Search for the cell housing the specified text and yield its [x, y] center coordinate. 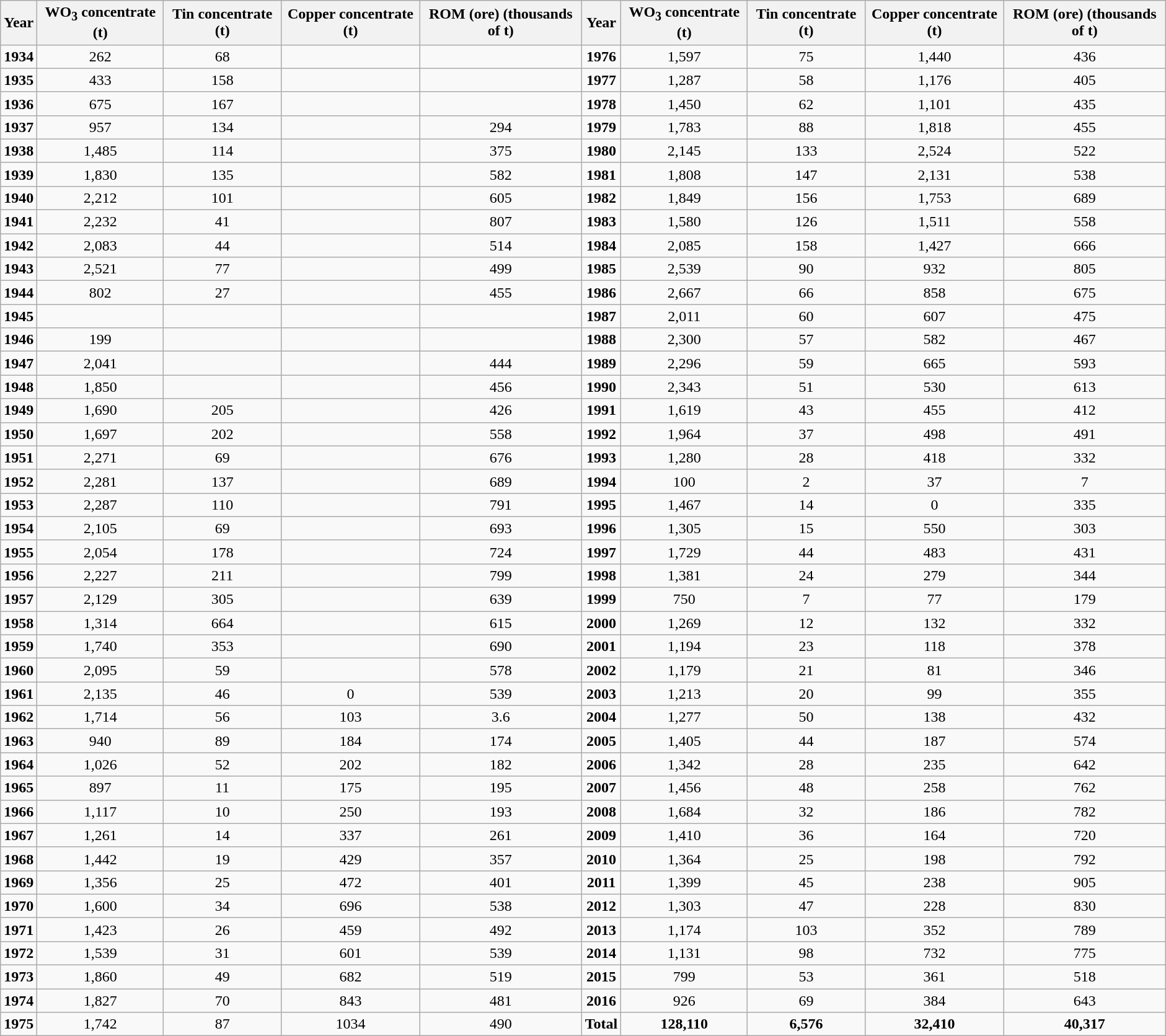
135 [223, 174]
1,740 [100, 647]
693 [501, 528]
1938 [19, 151]
261 [501, 835]
682 [351, 977]
1,194 [684, 647]
1979 [601, 127]
2,227 [100, 575]
1940 [19, 198]
782 [1085, 812]
2001 [601, 647]
2005 [601, 741]
1,485 [100, 151]
1980 [601, 151]
433 [100, 80]
1,303 [684, 906]
676 [501, 458]
932 [935, 269]
24 [806, 575]
1,026 [100, 764]
472 [351, 882]
578 [501, 670]
1991 [601, 410]
1968 [19, 859]
26 [223, 929]
1997 [601, 552]
1,600 [100, 906]
47 [806, 906]
519 [501, 977]
2004 [601, 717]
642 [1085, 764]
2,145 [684, 151]
1937 [19, 127]
45 [806, 882]
31 [223, 953]
720 [1085, 835]
435 [1085, 104]
1952 [19, 481]
1,117 [100, 812]
138 [935, 717]
2007 [601, 788]
2,105 [100, 528]
1,684 [684, 812]
775 [1085, 953]
2,131 [935, 174]
498 [935, 434]
2,129 [100, 600]
2,041 [100, 363]
305 [223, 600]
100 [684, 481]
70 [223, 1001]
2000 [601, 623]
2,083 [100, 246]
1950 [19, 434]
36 [806, 835]
792 [1085, 859]
378 [1085, 647]
1,964 [684, 434]
2,300 [684, 340]
732 [935, 953]
1947 [19, 363]
2,095 [100, 670]
1976 [601, 56]
167 [223, 104]
1986 [601, 293]
1989 [601, 363]
66 [806, 293]
99 [935, 694]
1,399 [684, 882]
68 [223, 56]
110 [223, 505]
1944 [19, 293]
57 [806, 340]
19 [223, 859]
178 [223, 552]
1,830 [100, 174]
405 [1085, 80]
1990 [601, 387]
1948 [19, 387]
134 [223, 127]
118 [935, 647]
1,131 [684, 953]
690 [501, 647]
1962 [19, 717]
696 [351, 906]
2,343 [684, 387]
1,364 [684, 859]
1973 [19, 977]
2011 [601, 882]
643 [1085, 1001]
1942 [19, 246]
802 [100, 293]
50 [806, 717]
337 [351, 835]
335 [1085, 505]
1,342 [684, 764]
2014 [601, 953]
32 [806, 812]
1,597 [684, 56]
132 [935, 623]
355 [1085, 694]
199 [100, 340]
1960 [19, 670]
1988 [601, 340]
156 [806, 198]
1,818 [935, 127]
87 [223, 1024]
2010 [601, 859]
235 [935, 764]
456 [501, 387]
1,467 [684, 505]
51 [806, 387]
665 [935, 363]
2,524 [935, 151]
101 [223, 198]
2 [806, 481]
2015 [601, 977]
2006 [601, 764]
303 [1085, 528]
62 [806, 104]
2,296 [684, 363]
1034 [351, 1024]
550 [935, 528]
1998 [601, 575]
1971 [19, 929]
1,261 [100, 835]
830 [1085, 906]
46 [223, 694]
114 [223, 151]
3.6 [501, 717]
352 [935, 929]
490 [501, 1024]
613 [1085, 387]
48 [806, 788]
53 [806, 977]
1995 [601, 505]
1953 [19, 505]
98 [806, 953]
2008 [601, 812]
1994 [601, 481]
1,742 [100, 1024]
258 [935, 788]
1996 [601, 528]
1957 [19, 600]
187 [935, 741]
1,174 [684, 929]
353 [223, 647]
1,442 [100, 859]
666 [1085, 246]
147 [806, 174]
1,356 [100, 882]
133 [806, 151]
1,427 [935, 246]
1951 [19, 458]
193 [501, 812]
1972 [19, 953]
1993 [601, 458]
10 [223, 812]
1934 [19, 56]
1,423 [100, 929]
238 [935, 882]
1978 [601, 104]
2,521 [100, 269]
1,619 [684, 410]
436 [1085, 56]
1970 [19, 906]
601 [351, 953]
294 [501, 127]
1,860 [100, 977]
2,539 [684, 269]
2,054 [100, 552]
2012 [601, 906]
426 [501, 410]
2,667 [684, 293]
205 [223, 410]
1,269 [684, 623]
2,085 [684, 246]
401 [501, 882]
412 [1085, 410]
2,011 [684, 316]
762 [1085, 788]
791 [501, 505]
1965 [19, 788]
2,212 [100, 198]
20 [806, 694]
49 [223, 977]
1,729 [684, 552]
481 [501, 1001]
593 [1085, 363]
1974 [19, 1001]
1956 [19, 575]
1963 [19, 741]
2013 [601, 929]
1,690 [100, 410]
34 [223, 906]
467 [1085, 340]
1,450 [684, 104]
1954 [19, 528]
499 [501, 269]
375 [501, 151]
492 [501, 929]
1,287 [684, 80]
1992 [601, 434]
1,101 [935, 104]
1,849 [684, 198]
81 [935, 670]
27 [223, 293]
250 [351, 812]
418 [935, 458]
126 [806, 222]
664 [223, 623]
228 [935, 906]
175 [351, 788]
2,271 [100, 458]
1984 [601, 246]
195 [501, 788]
56 [223, 717]
1961 [19, 694]
1959 [19, 647]
182 [501, 764]
615 [501, 623]
605 [501, 198]
346 [1085, 670]
530 [935, 387]
2,287 [100, 505]
1,176 [935, 80]
344 [1085, 575]
1985 [601, 269]
1983 [601, 222]
6,576 [806, 1024]
211 [223, 575]
Total [601, 1024]
361 [935, 977]
429 [351, 859]
522 [1085, 151]
431 [1085, 552]
1946 [19, 340]
483 [935, 552]
384 [935, 1001]
1966 [19, 812]
1,783 [684, 127]
926 [684, 1001]
357 [501, 859]
514 [501, 246]
58 [806, 80]
32,410 [935, 1024]
639 [501, 600]
23 [806, 647]
789 [1085, 929]
43 [806, 410]
1,305 [684, 528]
1,850 [100, 387]
1,580 [684, 222]
807 [501, 222]
174 [501, 741]
491 [1085, 434]
475 [1085, 316]
1977 [601, 80]
2016 [601, 1001]
1,280 [684, 458]
1,405 [684, 741]
1,277 [684, 717]
21 [806, 670]
843 [351, 1001]
1,539 [100, 953]
2,232 [100, 222]
184 [351, 741]
1,753 [935, 198]
940 [100, 741]
1945 [19, 316]
957 [100, 127]
1969 [19, 882]
2009 [601, 835]
90 [806, 269]
1,179 [684, 670]
1975 [19, 1024]
724 [501, 552]
1943 [19, 269]
1,697 [100, 434]
40,317 [1085, 1024]
1941 [19, 222]
1999 [601, 600]
1967 [19, 835]
2,135 [100, 694]
432 [1085, 717]
262 [100, 56]
1935 [19, 80]
164 [935, 835]
2002 [601, 670]
128,110 [684, 1024]
41 [223, 222]
12 [806, 623]
574 [1085, 741]
459 [351, 929]
279 [935, 575]
1936 [19, 104]
198 [935, 859]
52 [223, 764]
1981 [601, 174]
179 [1085, 600]
905 [1085, 882]
897 [100, 788]
1,381 [684, 575]
1,808 [684, 174]
1987 [601, 316]
1939 [19, 174]
15 [806, 528]
607 [935, 316]
1,440 [935, 56]
1,827 [100, 1001]
1955 [19, 552]
518 [1085, 977]
1958 [19, 623]
2003 [601, 694]
60 [806, 316]
1,314 [100, 623]
1,410 [684, 835]
805 [1085, 269]
1,213 [684, 694]
1964 [19, 764]
75 [806, 56]
1982 [601, 198]
444 [501, 363]
1,714 [100, 717]
89 [223, 741]
11 [223, 788]
1949 [19, 410]
1,511 [935, 222]
137 [223, 481]
88 [806, 127]
750 [684, 600]
1,456 [684, 788]
2,281 [100, 481]
186 [935, 812]
858 [935, 293]
